Output the (x, y) coordinate of the center of the cell containing the given text.  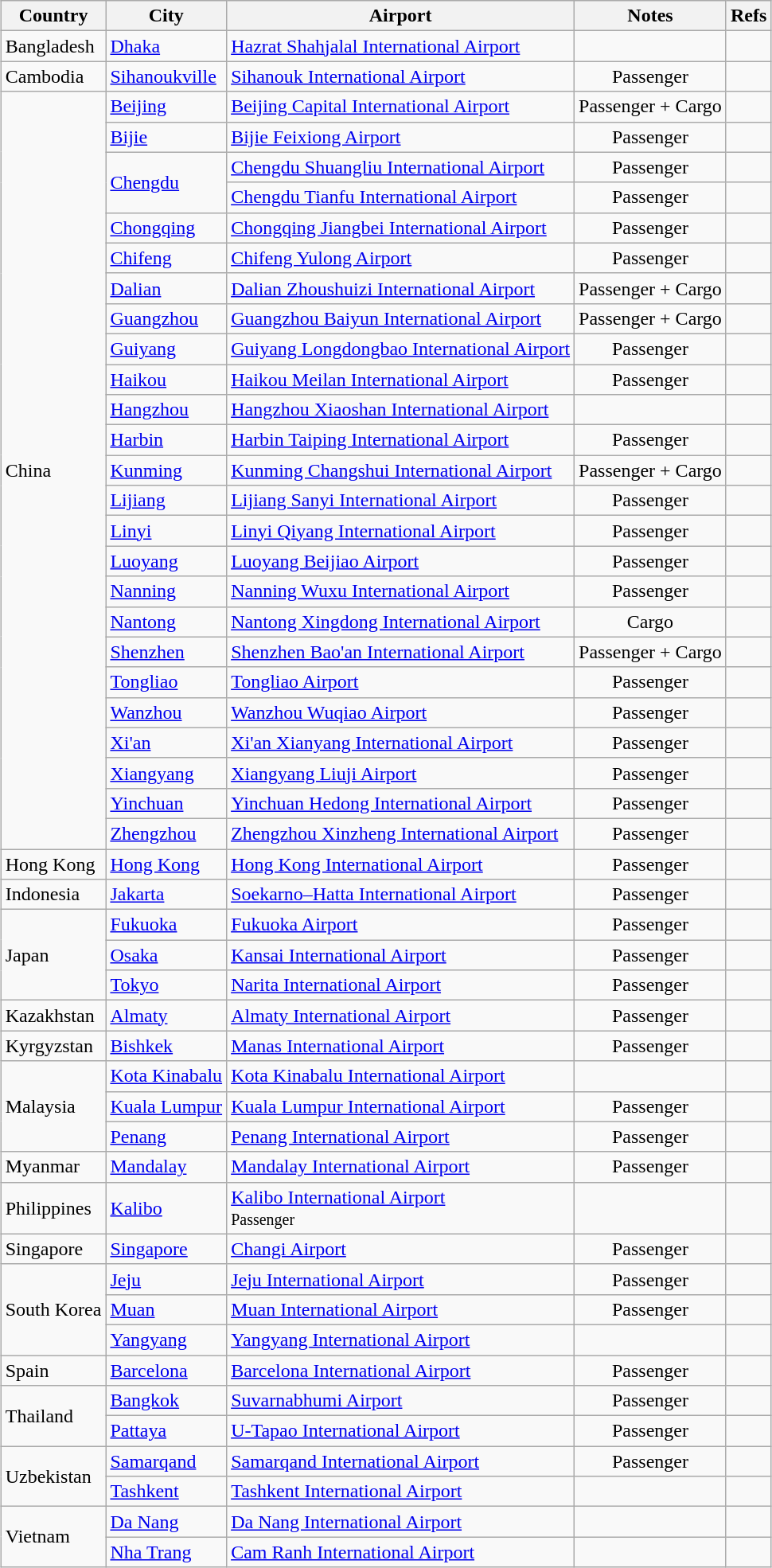
Bishkek (166, 1046)
Guiyang (166, 349)
Manas International Airport (401, 1046)
Penang International Airport (401, 1137)
Tokyo (166, 985)
Harbin (166, 440)
Soekarno–Hatta International Airport (401, 895)
Bijie (166, 137)
Tashkent International Airport (401, 1492)
Cambodia (53, 76)
Kota Kinabalu International Airport (401, 1076)
Cam Ranh International Airport (401, 1552)
Kalibo (166, 1208)
Sihanouk International Airport (401, 76)
U-Tapao International Airport (401, 1431)
Xi'an Xianyang International Airport (401, 743)
Almaty International Airport (401, 1016)
Wanzhou (166, 712)
Xiangyang Liuji Airport (401, 773)
Shenzhen (166, 652)
Lijiang (166, 501)
South Korea (53, 1309)
Chongqing Jiangbei International Airport (401, 228)
Xi'an (166, 743)
Fukuoka Airport (401, 925)
Chongqing (166, 228)
Sihanoukville (166, 76)
Nantong (166, 622)
Kunming Changshui International Airport (401, 470)
Hazrat Shahjalal International Airport (401, 46)
Vietnam (53, 1537)
Hong Kong International Airport (401, 864)
Changi Airport (401, 1249)
Chifeng (166, 258)
Kuala Lumpur International Airport (401, 1106)
Bijie Feixiong Airport (401, 137)
Jeju (166, 1279)
Xiangyang (166, 773)
Zhengzhou (166, 833)
Dalian Zhoushuizi International Airport (401, 288)
Samarqand (166, 1461)
Haikou Meilan International Airport (401, 380)
Airport (401, 16)
Muan (166, 1309)
Dalian (166, 288)
Kansai International Airport (401, 955)
Wanzhou Wuqiao Airport (401, 712)
Yangyang International Airport (401, 1340)
Linyi Qiyang International Airport (401, 531)
Notes (651, 16)
Linyi (166, 531)
Luoyang Beijiao Airport (401, 561)
Kota Kinabalu (166, 1076)
City (166, 16)
Barcelona (166, 1370)
Lijiang Sanyi International Airport (401, 501)
Yinchuan Hedong International Airport (401, 803)
Shenzhen Bao'an International Airport (401, 652)
Malaysia (53, 1106)
Nha Trang (166, 1552)
Mandalay (166, 1167)
Nanning Wuxu International Airport (401, 591)
Country (53, 16)
Japan (53, 955)
Narita International Airport (401, 985)
Myanmar (53, 1167)
Harbin Taiping International Airport (401, 440)
Muan International Airport (401, 1309)
Da Nang (166, 1522)
Hangzhou Xiaoshan International Airport (401, 410)
Indonesia (53, 895)
Pattaya (166, 1431)
Yangyang (166, 1340)
Bangkok (166, 1401)
Thailand (53, 1416)
Kuala Lumpur (166, 1106)
Uzbekistan (53, 1476)
Luoyang (166, 561)
Fukuoka (166, 925)
Da Nang International Airport (401, 1522)
Nantong Xingdong International Airport (401, 622)
Osaka (166, 955)
Kyrgyzstan (53, 1046)
Chengdu Tianfu International Airport (401, 197)
Beijing (166, 107)
Chifeng Yulong Airport (401, 258)
Hangzhou (166, 410)
Tashkent (166, 1492)
Jeju International Airport (401, 1279)
Chengdu (166, 182)
Refs (748, 16)
Haikou (166, 380)
Jakarta (166, 895)
Tongliao Airport (401, 682)
Guangzhou (166, 318)
Kunming (166, 470)
Mandalay International Airport (401, 1167)
Guangzhou Baiyun International Airport (401, 318)
Spain (53, 1370)
Suvarnabhumi Airport (401, 1401)
Philippines (53, 1208)
China (53, 470)
Barcelona International Airport (401, 1370)
Yinchuan (166, 803)
Almaty (166, 1016)
Chengdu Shuangliu International Airport (401, 167)
Samarqand International Airport (401, 1461)
Beijing Capital International Airport (401, 107)
Cargo (651, 622)
Tongliao (166, 682)
Kazakhstan (53, 1016)
Kalibo International AirportPassenger (401, 1208)
Guiyang Longdongbao International Airport (401, 349)
Dhaka (166, 46)
Zhengzhou Xinzheng International Airport (401, 833)
Penang (166, 1137)
Bangladesh (53, 46)
Nanning (166, 591)
